Locate the cell with the specified text and output its (X, Y) center coordinate. 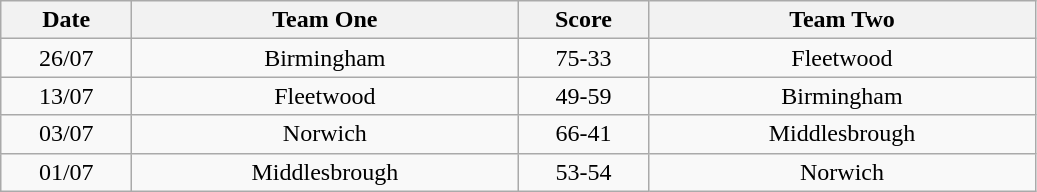
66-41 (584, 134)
75-33 (584, 58)
03/07 (66, 134)
49-59 (584, 96)
Team One (325, 20)
Date (66, 20)
01/07 (66, 172)
Team Two (842, 20)
13/07 (66, 96)
53-54 (584, 172)
Score (584, 20)
26/07 (66, 58)
